Detect which cell encompasses the target text, then output its (X, Y) center coordinate. 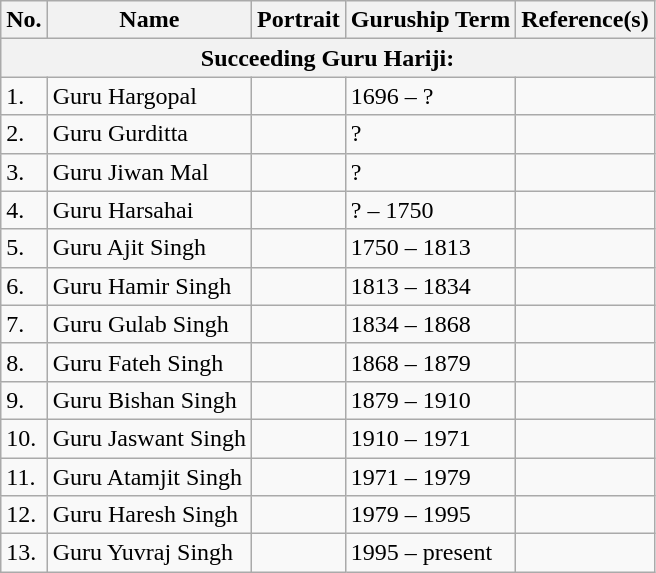
Guru Jiwan Mal (149, 172)
1696 – ? (430, 96)
1995 – present (430, 553)
Guru Ajit Singh (149, 248)
Portrait (299, 20)
Guru Jaswant Singh (149, 438)
Guru Haresh Singh (149, 515)
1979 – 1995 (430, 515)
Guru Fateh Singh (149, 362)
4. (24, 210)
Guru Gulab Singh (149, 324)
11. (24, 477)
No. (24, 20)
? – 1750 (430, 210)
1834 – 1868 (430, 324)
Name (149, 20)
6. (24, 286)
12. (24, 515)
Guru Harsahai (149, 210)
1813 – 1834 (430, 286)
8. (24, 362)
7. (24, 324)
1750 – 1813 (430, 248)
1868 – 1879 (430, 362)
Guru Gurditta (149, 134)
Guru Bishan Singh (149, 400)
1. (24, 96)
Succeeding Guru Hariji: (328, 58)
9. (24, 400)
10. (24, 438)
1879 – 1910 (430, 400)
Reference(s) (586, 20)
Guru Atamjit Singh (149, 477)
5. (24, 248)
Guruship Term (430, 20)
3. (24, 172)
1971 – 1979 (430, 477)
2. (24, 134)
13. (24, 553)
1910 – 1971 (430, 438)
Guru Hamir Singh (149, 286)
Guru Hargopal (149, 96)
Guru Yuvraj Singh (149, 553)
